Provide the [x, y] coordinate of the cell's center where the given text is located.  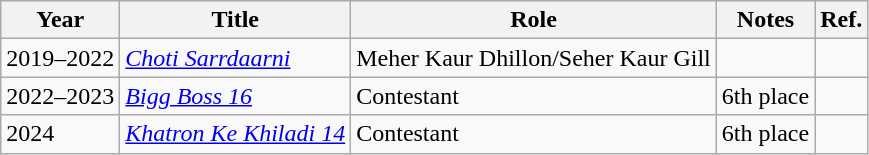
Khatron Ke Khiladi 14 [236, 134]
Choti Sarrdaarni [236, 58]
Ref. [842, 20]
Notes [765, 20]
Meher Kaur Dhillon/Seher Kaur Gill [534, 58]
2019–2022 [60, 58]
Title [236, 20]
Role [534, 20]
Year [60, 20]
Bigg Boss 16 [236, 96]
2022–2023 [60, 96]
2024 [60, 134]
